Capture the cell that displays the provided text and extract its (x, y) central coordinate. 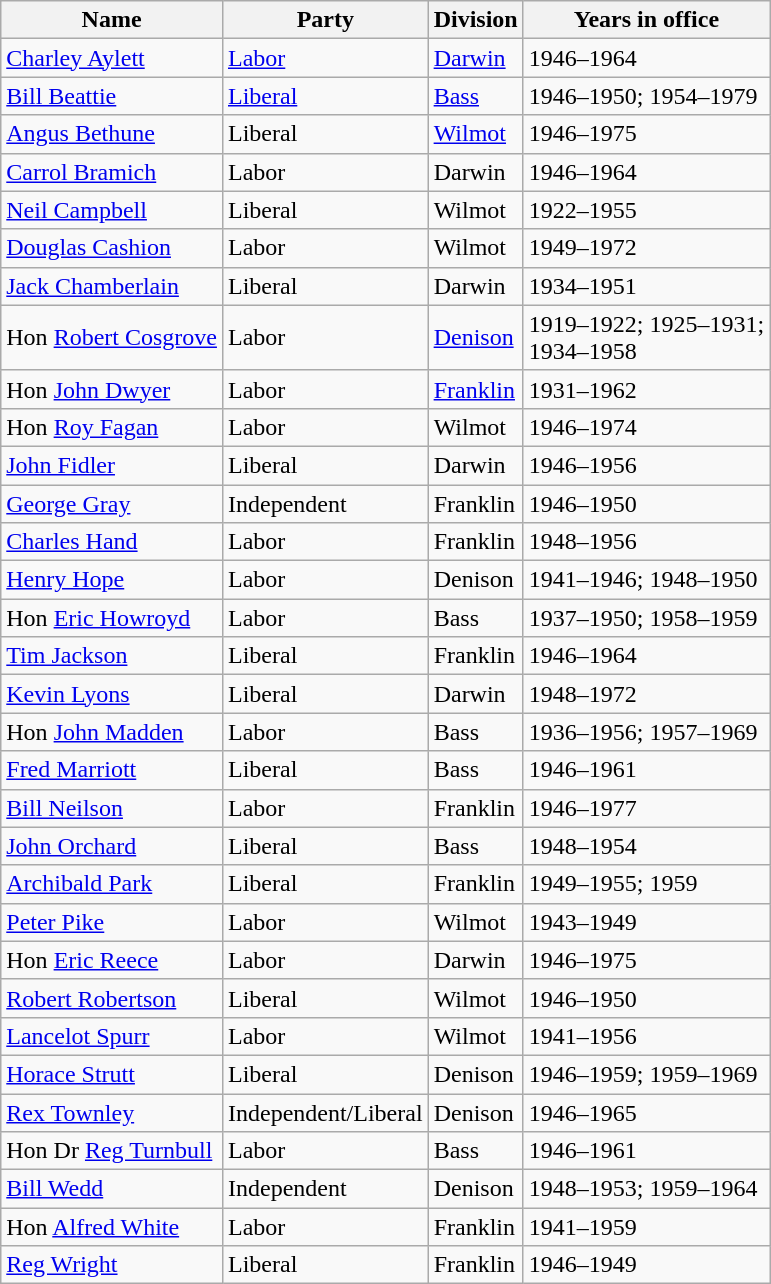
Archibald Park (112, 884)
Hon Roy Fagan (112, 427)
Bill Neilson (112, 808)
Horace Strutt (112, 1074)
1946–1956 (646, 465)
Charley Aylett (112, 58)
John Orchard (112, 846)
1946–1974 (646, 427)
Charles Hand (112, 542)
1948–1954 (646, 846)
Hon Dr Reg Turnbull (112, 1151)
Reg Wright (112, 1265)
1937–1950; 1958–1959 (646, 618)
George Gray (112, 503)
1946–1965 (646, 1113)
1946–1977 (646, 808)
1934–1951 (646, 286)
Division (476, 20)
Hon Eric Reece (112, 960)
1946–1950; 1954–1979 (646, 96)
Bill Wedd (112, 1189)
1919–1922; 1925–1931;1934–1958 (646, 338)
Party (325, 20)
John Fidler (112, 465)
1931–1962 (646, 389)
Douglas Cashion (112, 248)
Lancelot Spurr (112, 1036)
Angus Bethune (112, 134)
Henry Hope (112, 580)
1936–1956; 1957–1969 (646, 732)
Jack Chamberlain (112, 286)
1941–1956 (646, 1036)
Hon Alfred White (112, 1227)
Neil Campbell (112, 210)
Independent/Liberal (325, 1113)
1948–1953; 1959–1964 (646, 1189)
Kevin Lyons (112, 694)
1946–1959; 1959–1969 (646, 1074)
Tim Jackson (112, 656)
Name (112, 20)
Hon Robert Cosgrove (112, 338)
Bill Beattie (112, 96)
1943–1949 (646, 922)
1948–1972 (646, 694)
Years in office (646, 20)
1941–1959 (646, 1227)
Peter Pike (112, 922)
Rex Townley (112, 1113)
1946–1949 (646, 1265)
Hon John Dwyer (112, 389)
Fred Marriott (112, 770)
1949–1972 (646, 248)
1941–1946; 1948–1950 (646, 580)
Robert Robertson (112, 998)
1948–1956 (646, 542)
Hon Eric Howroyd (112, 618)
1949–1955; 1959 (646, 884)
Carrol Bramich (112, 172)
Hon John Madden (112, 732)
1922–1955 (646, 210)
